Return [X, Y] of the center of cell containing provided text 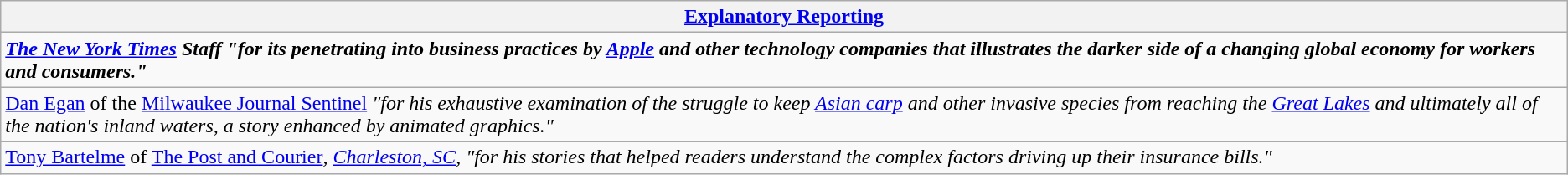
Explanatory Reporting [784, 17]
